Output the [X, Y] coordinate of the center of the cell containing the given text.  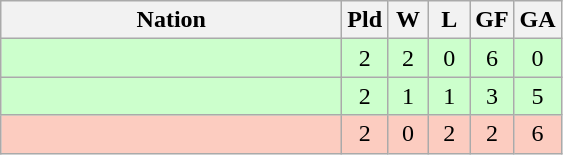
W [408, 20]
3 [492, 96]
Nation [172, 20]
5 [538, 96]
L [450, 20]
GA [538, 20]
Pld [365, 20]
GF [492, 20]
